Locate the cell with the specified text and output its (X, Y) center coordinate. 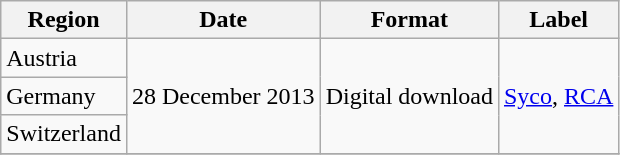
Format (409, 20)
Date (223, 20)
Switzerland (64, 134)
Digital download (409, 96)
Label (558, 20)
Syco, RCA (558, 96)
Germany (64, 96)
Region (64, 20)
28 December 2013 (223, 96)
Austria (64, 58)
